From the cell containing the given text, extract its center point as [x, y] coordinate. 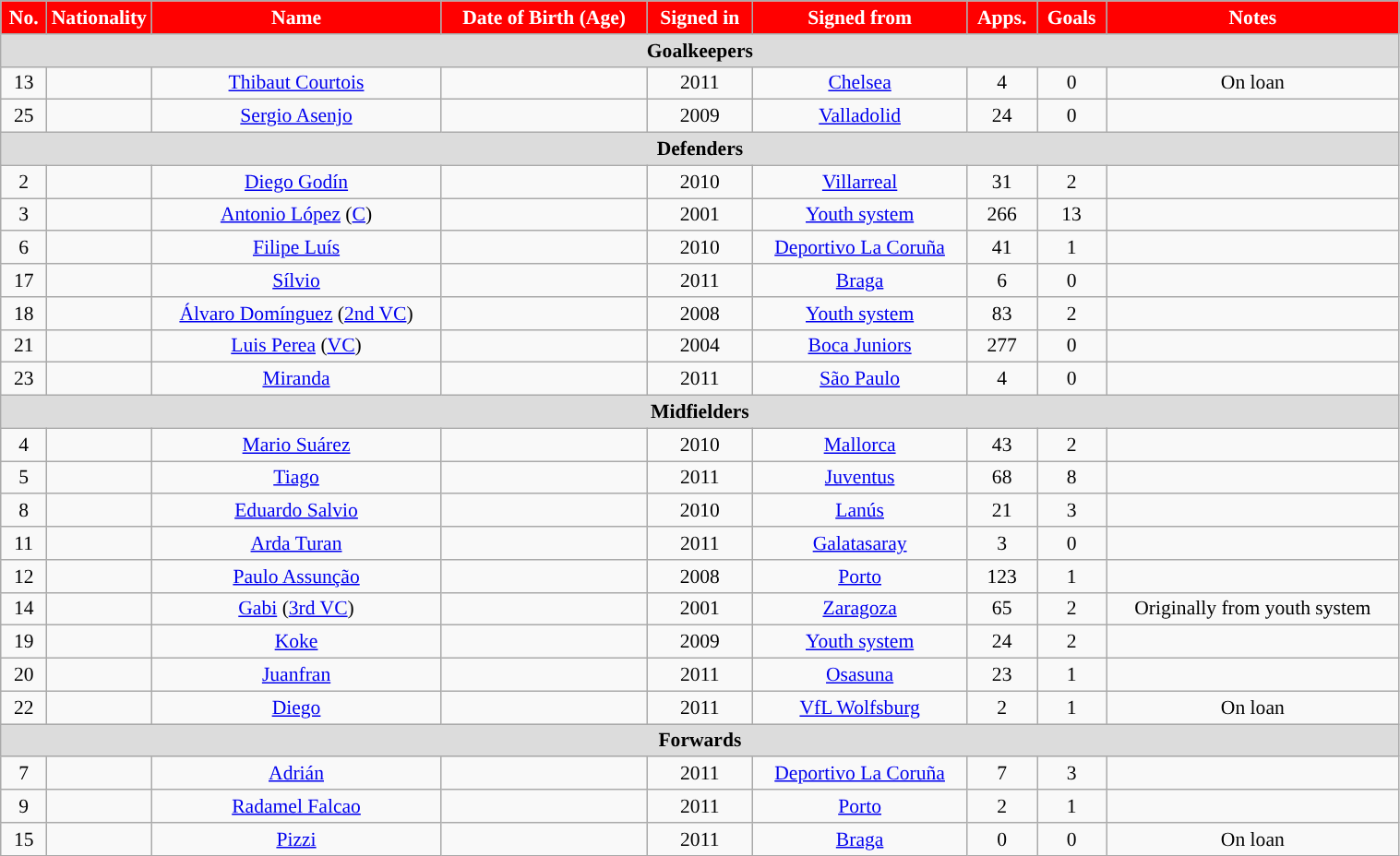
9 [24, 806]
Nationality [100, 18]
Apps. [1002, 18]
Paulo Assunção [296, 577]
17 [24, 280]
Midfielders [700, 412]
Chelsea [859, 83]
Álvaro Domínguez (2nd VC) [296, 314]
12 [24, 577]
Forwards [700, 741]
25 [24, 116]
Lanús [859, 511]
Villarreal [859, 182]
11 [24, 543]
Originally from youth system [1253, 609]
277 [1002, 346]
Gabi (3rd VC) [296, 609]
15 [24, 839]
20 [24, 675]
Signed in [700, 18]
Osasuna [859, 675]
Date of Birth (Age) [544, 18]
83 [1002, 314]
No. [24, 18]
Eduardo Salvio [296, 511]
Valladolid [859, 116]
Notes [1253, 18]
31 [1002, 182]
Juventus [859, 478]
São Paulo [859, 379]
123 [1002, 577]
Filipe Luís [296, 248]
Luis Perea (VC) [296, 346]
41 [1002, 248]
68 [1002, 478]
Zaragoza [859, 609]
14 [24, 609]
Galatasaray [859, 543]
Tiago [296, 478]
Pizzi [296, 839]
Miranda [296, 379]
Diego [296, 707]
Adrián [296, 774]
Antonio López (C) [296, 215]
Goals [1072, 18]
43 [1002, 445]
VfL Wolfsburg [859, 707]
65 [1002, 609]
Sílvio [296, 280]
Sergio Asenjo [296, 116]
Arda Turan [296, 543]
Diego Godín [296, 182]
266 [1002, 215]
Radamel Falcao [296, 806]
Juanfran [296, 675]
18 [24, 314]
Goalkeepers [700, 51]
Name [296, 18]
Signed from [859, 18]
Koke [296, 642]
Mario Suárez [296, 445]
Mallorca [859, 445]
5 [24, 478]
19 [24, 642]
22 [24, 707]
Boca Juniors [859, 346]
Thibaut Courtois [296, 83]
2004 [700, 346]
Defenders [700, 149]
